Scan for the cell matching the given text and deliver its (X, Y) coordinate at center. 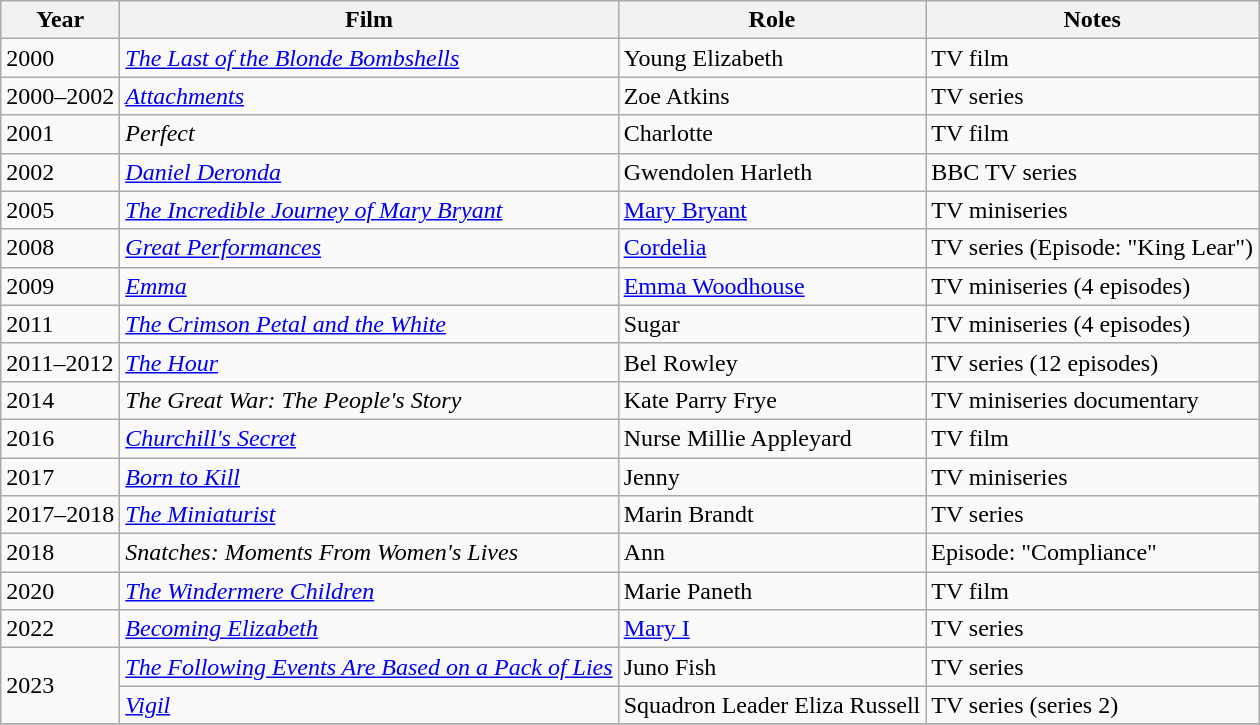
Bel Rowley (772, 362)
Perfect (369, 134)
2001 (60, 134)
Attachments (369, 96)
2000–2002 (60, 96)
Churchill's Secret (369, 438)
Squadron Leader Eliza Russell (772, 705)
Daniel Deronda (369, 172)
2018 (60, 553)
Sugar (772, 324)
2017 (60, 477)
Marie Paneth (772, 591)
Becoming Elizabeth (369, 629)
2011 (60, 324)
2016 (60, 438)
Marin Brandt (772, 515)
The Following Events Are Based on a Pack of Lies (369, 667)
Nurse Millie Appleyard (772, 438)
The Windermere Children (369, 591)
2008 (60, 248)
2017–2018 (60, 515)
TV series (12 episodes) (1092, 362)
2014 (60, 400)
BBC TV series (1092, 172)
Zoe Atkins (772, 96)
2009 (60, 286)
Emma (369, 286)
Great Performances (369, 248)
The Last of the Blonde Bombshells (369, 58)
Episode: "Compliance" (1092, 553)
2002 (60, 172)
Jenny (772, 477)
Year (60, 20)
2011–2012 (60, 362)
TV series (Episode: "King Lear") (1092, 248)
Young Elizabeth (772, 58)
Kate Parry Frye (772, 400)
Charlotte (772, 134)
Notes (1092, 20)
TV series (series 2) (1092, 705)
Vigil (369, 705)
Born to Kill (369, 477)
The Crimson Petal and the White (369, 324)
The Incredible Journey of Mary Bryant (369, 210)
2020 (60, 591)
Ann (772, 553)
Mary Bryant (772, 210)
Emma Woodhouse (772, 286)
The Miniaturist (369, 515)
2023 (60, 686)
Mary I (772, 629)
2000 (60, 58)
The Hour (369, 362)
2022 (60, 629)
Snatches: Moments From Women's Lives (369, 553)
Role (772, 20)
TV miniseries documentary (1092, 400)
Cordelia (772, 248)
Gwendolen Harleth (772, 172)
Juno Fish (772, 667)
Film (369, 20)
2005 (60, 210)
The Great War: The People's Story (369, 400)
